Return the (x, y) coordinate for the center point of the cell that contains the specified text.  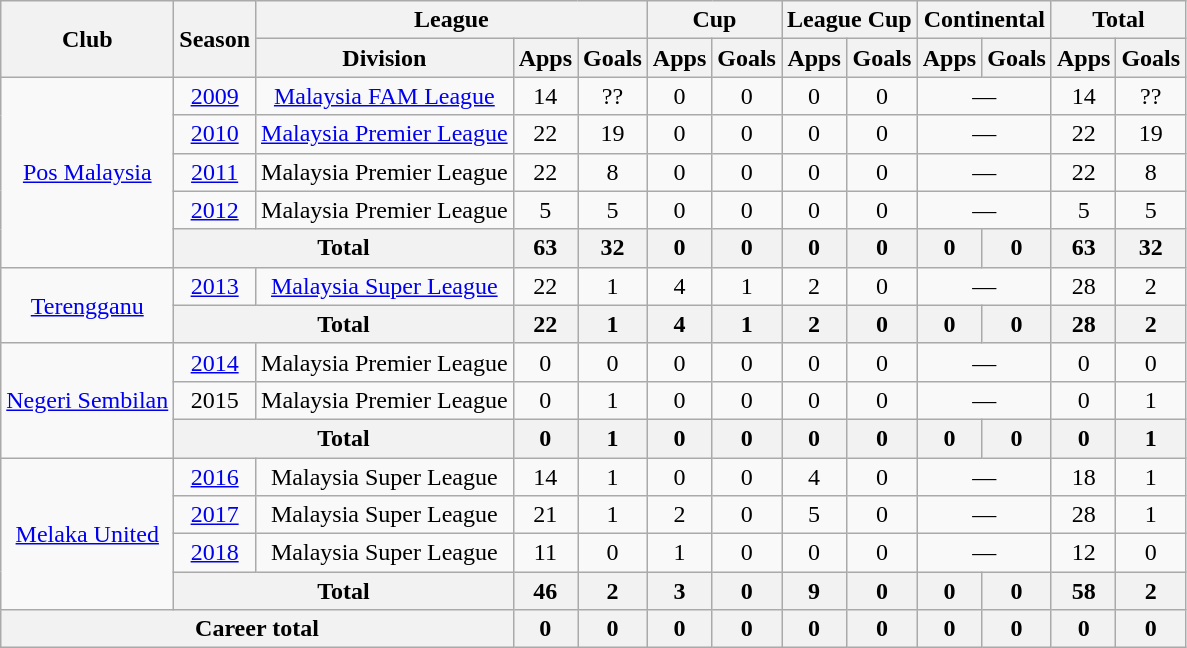
Division (385, 58)
League Cup (850, 20)
46 (545, 591)
League (452, 20)
2013 (215, 286)
58 (1083, 591)
18 (1083, 477)
2009 (215, 96)
9 (814, 591)
2014 (215, 362)
Pos Malaysia (88, 172)
Malaysia FAM League (385, 96)
Season (215, 39)
3 (679, 591)
Career total (257, 629)
21 (545, 515)
Cup (714, 20)
2016 (215, 477)
Terengganu (88, 305)
Negeri Sembilan (88, 400)
2011 (215, 172)
Continental (984, 20)
Club (88, 39)
12 (1083, 553)
2010 (215, 134)
Melaka United (88, 534)
2017 (215, 515)
2015 (215, 400)
11 (545, 553)
2018 (215, 553)
2012 (215, 210)
